Identify which cell holds the provided text, then report its [x, y] central coordinate. 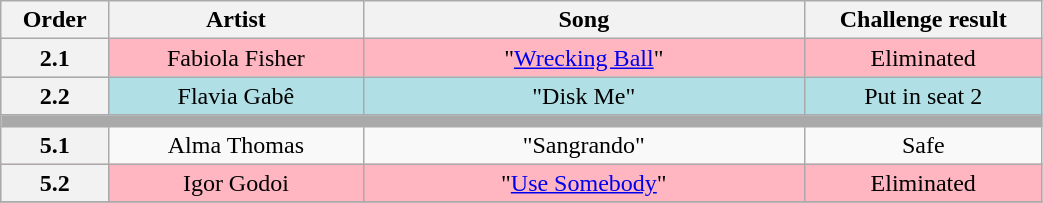
Artist [236, 20]
Challenge result [923, 20]
Order [55, 20]
"Wrecking Ball" [584, 58]
Fabiola Fisher [236, 58]
Safe [923, 145]
"Disk Me" [584, 96]
2.2 [55, 96]
"Use Somebody" [584, 183]
Alma Thomas [236, 145]
Igor Godoi [236, 183]
"Sangrando" [584, 145]
5.1 [55, 145]
5.2 [55, 183]
2.1 [55, 58]
Flavia Gabê [236, 96]
Put in seat 2 [923, 96]
Song [584, 20]
